Identify which cell holds the provided text, then report its (X, Y) central coordinate. 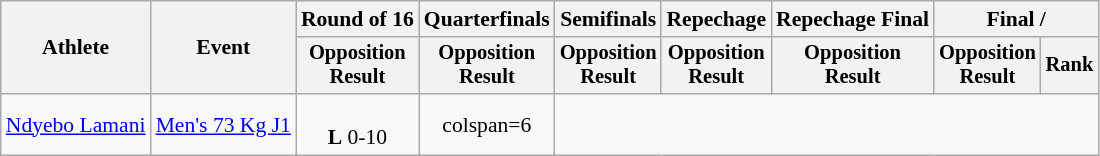
Quarterfinals (487, 19)
Final / (1016, 19)
Ndyebo Lamani (76, 124)
Event (224, 48)
Rank (1070, 66)
Repechage (716, 19)
Repechage Final (852, 19)
Semifinals (608, 19)
L 0-10 (358, 124)
colspan=6 (487, 124)
Men's 73 Kg J1 (224, 124)
Athlete (76, 48)
Round of 16 (358, 19)
